Extract the [X, Y] coordinate from the center of the cell holding the provided text.  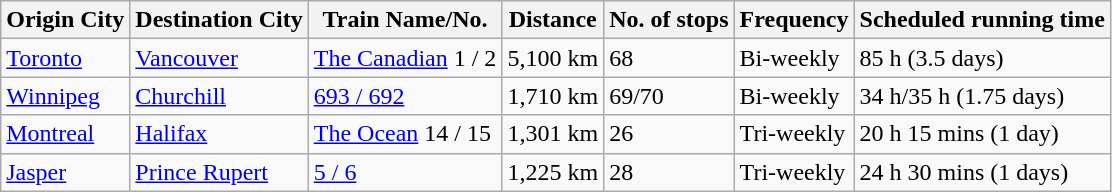
34 h/35 h (1.75 days) [982, 96]
No. of stops [669, 20]
5,100 km [553, 58]
1,225 km [553, 172]
Winnipeg [66, 96]
The Ocean 14 / 15 [405, 134]
Churchill [219, 96]
24 h 30 mins (1 days) [982, 172]
Prince Rupert [219, 172]
69/70 [669, 96]
5 / 6 [405, 172]
693 / 692 [405, 96]
1,710 km [553, 96]
Scheduled running time [982, 20]
26 [669, 134]
Vancouver [219, 58]
Distance [553, 20]
85 h (3.5 days) [982, 58]
Train Name/No. [405, 20]
1,301 km [553, 134]
Origin City [66, 20]
Toronto [66, 58]
28 [669, 172]
Halifax [219, 134]
Destination City [219, 20]
Montreal [66, 134]
Jasper [66, 172]
Frequency [794, 20]
20 h 15 mins (1 day) [982, 134]
68 [669, 58]
The Canadian 1 / 2 [405, 58]
